Provide the [x, y] coordinate of the cell's center where the given text is located.  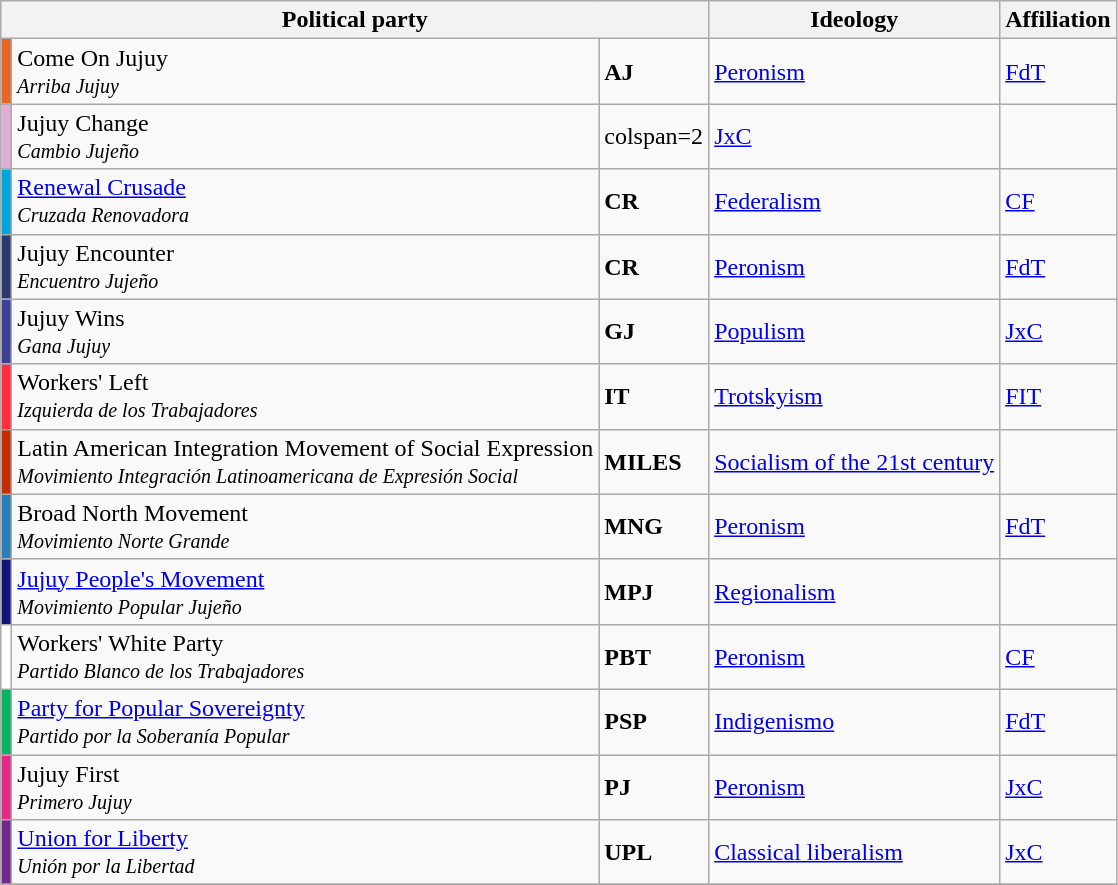
Party for Popular SovereigntyPartido por la Soberanía Popular [306, 722]
PBT [654, 656]
Trotskyism [854, 396]
MNG [654, 526]
Socialism of the 21st century [854, 462]
MPJ [654, 592]
AJ [654, 72]
Indigenismo [854, 722]
Workers' White PartyPartido Blanco de los Trabajadores [306, 656]
Federalism [854, 202]
Ideology [854, 20]
MILES [654, 462]
Broad North MovementMovimiento Norte Grande [306, 526]
Renewal CrusadeCruzada Renovadora [306, 202]
Come On JujuyArriba Jujuy [306, 72]
Workers' LeftIzquierda de los Trabajadores [306, 396]
PJ [654, 786]
Jujuy EncounterEncuentro Jujeño [306, 266]
colspan=2 [654, 136]
Jujuy FirstPrimero Jujuy [306, 786]
UPL [654, 852]
FIT [1058, 396]
Classical liberalism [854, 852]
Political party [355, 20]
Affiliation [1058, 20]
IT [654, 396]
Latin American Integration Movement of Social ExpressionMovimiento Integración Latinoamericana de Expresión Social [306, 462]
PSP [654, 722]
Populism [854, 332]
Jujuy ChangeCambio Jujeño [306, 136]
Regionalism [854, 592]
GJ [654, 332]
Jujuy People's MovementMovimiento Popular Jujeño [306, 592]
Union for LibertyUnión por la Libertad [306, 852]
Jujuy WinsGana Jujuy [306, 332]
